Extract the (x, y) coordinate from the center of the cell holding the provided text.  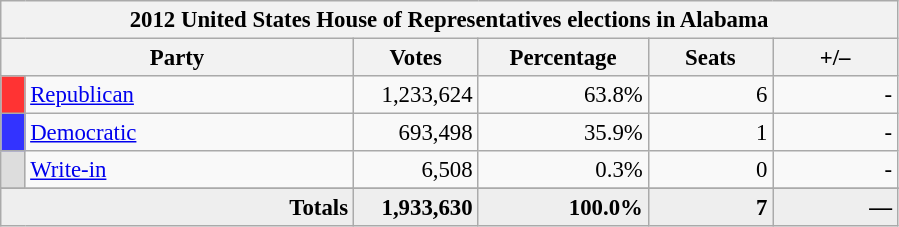
63.8% (563, 95)
0.3% (563, 170)
1 (710, 133)
Republican (189, 95)
6,508 (416, 170)
6 (710, 95)
Democratic (189, 133)
1,933,630 (416, 208)
Percentage (563, 58)
0 (710, 170)
Party (178, 58)
7 (710, 208)
1,233,624 (416, 95)
Totals (178, 208)
2012 United States House of Representatives elections in Alabama (450, 20)
+/– (836, 58)
100.0% (563, 208)
Seats (710, 58)
Votes (416, 58)
— (836, 208)
Write-in (189, 170)
693,498 (416, 133)
35.9% (563, 133)
